Extract the [x, y] coordinate from the center of the cell holding the provided text.  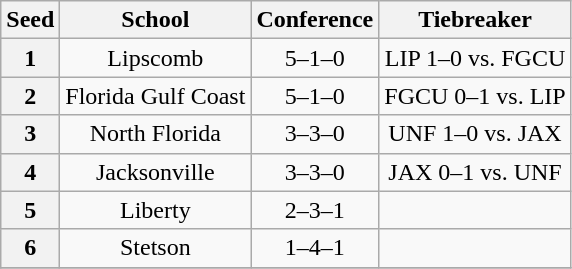
1–4–1 [315, 248]
4 [30, 172]
JAX 0–1 vs. UNF [475, 172]
FGCU 0–1 vs. LIP [475, 96]
Stetson [156, 248]
UNF 1–0 vs. JAX [475, 134]
3 [30, 134]
Jacksonville [156, 172]
Florida Gulf Coast [156, 96]
5 [30, 210]
Conference [315, 20]
1 [30, 58]
Seed [30, 20]
North Florida [156, 134]
Lipscomb [156, 58]
2–3–1 [315, 210]
School [156, 20]
Tiebreaker [475, 20]
Liberty [156, 210]
LIP 1–0 vs. FGCU [475, 58]
6 [30, 248]
2 [30, 96]
